Identify which cell holds the provided text, then report its [X, Y] central coordinate. 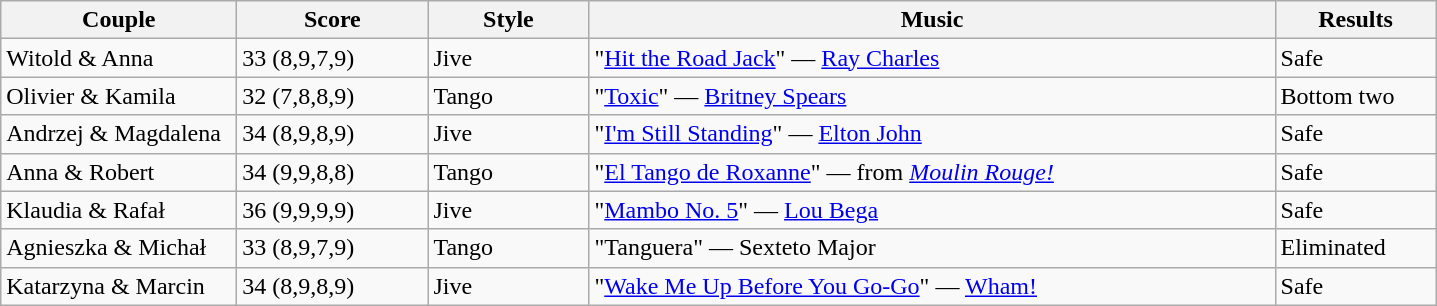
Style [508, 20]
34 (9,9,8,8) [332, 172]
Music [932, 20]
"El Tango de Roxanne" — from Moulin Rouge! [932, 172]
"Wake Me Up Before You Go-Go" — Wham! [932, 286]
"Tanguera" — Sexteto Major [932, 248]
Score [332, 20]
Olivier & Kamila [119, 96]
"Mambo No. 5" — Lou Bega [932, 210]
"I'm Still Standing" — Elton John [932, 134]
36 (9,9,9,9) [332, 210]
"Hit the Road Jack" — Ray Charles [932, 58]
Couple [119, 20]
Anna & Robert [119, 172]
Witold & Anna [119, 58]
"Toxic" — Britney Spears [932, 96]
Klaudia & Rafał [119, 210]
Results [1356, 20]
Eliminated [1356, 248]
Bottom two [1356, 96]
Agnieszka & Michał [119, 248]
Andrzej & Magdalena [119, 134]
32 (7,8,8,9) [332, 96]
Katarzyna & Marcin [119, 286]
